Extract the (x, y) coordinate from the center of the cell holding the provided text.  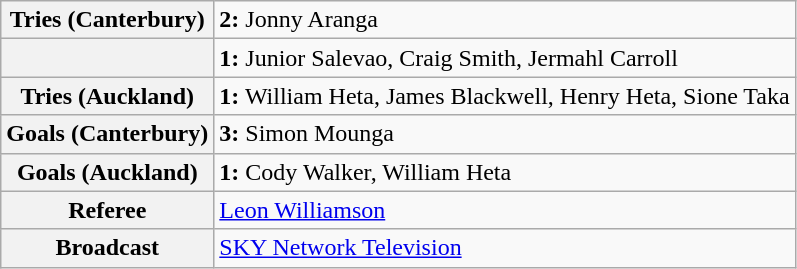
Tries (Canterbury) (108, 20)
Tries (Auckland) (108, 96)
Goals (Canterbury) (108, 134)
2: Jonny Aranga (504, 20)
3: Simon Mounga (504, 134)
1: Cody Walker, William Heta (504, 172)
Broadcast (108, 248)
Leon Williamson (504, 210)
1: Junior Salevao, Craig Smith, Jermahl Carroll (504, 58)
Goals (Auckland) (108, 172)
SKY Network Television (504, 248)
1: William Heta, James Blackwell, Henry Heta, Sione Taka (504, 96)
Referee (108, 210)
